Pinpoint the cell where the given text exists, returning its (x, y) midpoint coordinate. 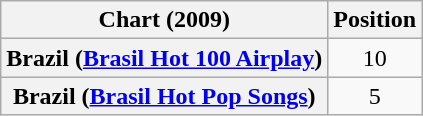
5 (375, 96)
Brazil (Brasil Hot Pop Songs) (164, 96)
Position (375, 20)
Brazil (Brasil Hot 100 Airplay) (164, 58)
10 (375, 58)
Chart (2009) (164, 20)
